Find where the given text appears and provide that cell's center as [x, y] coordinate. 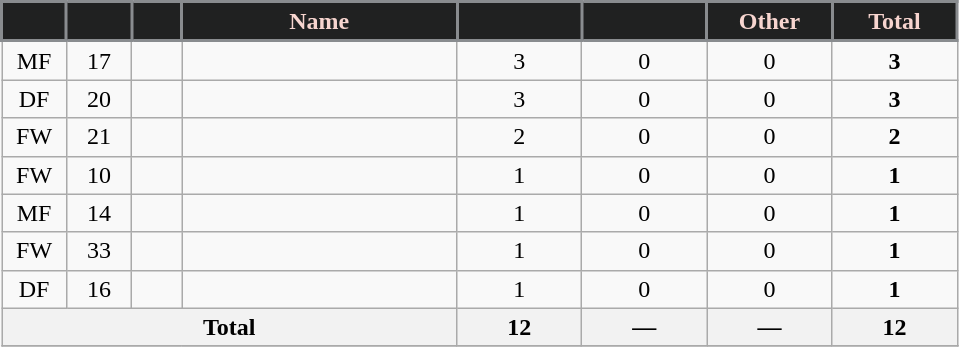
17 [100, 60]
14 [100, 213]
21 [100, 137]
16 [100, 289]
Name [320, 22]
20 [100, 99]
Other [770, 22]
10 [100, 175]
33 [100, 251]
